Pinpoint the cell where the given text exists, returning its [X, Y] midpoint coordinate. 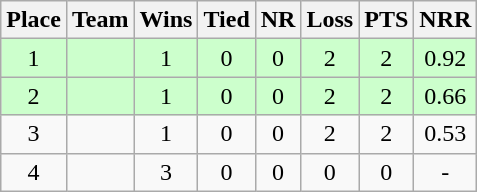
- [446, 172]
Team [100, 20]
4 [34, 172]
0.53 [446, 134]
Tied [226, 20]
Place [34, 20]
NR [278, 20]
0.92 [446, 58]
0.66 [446, 96]
PTS [386, 20]
Loss [330, 20]
Wins [166, 20]
NRR [446, 20]
